Output the [x, y] coordinate of the center of the cell containing the given text.  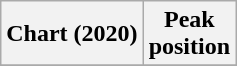
Chart (2020) [72, 34]
Peakposition [189, 34]
